Return (X, Y) of the center of cell containing provided text 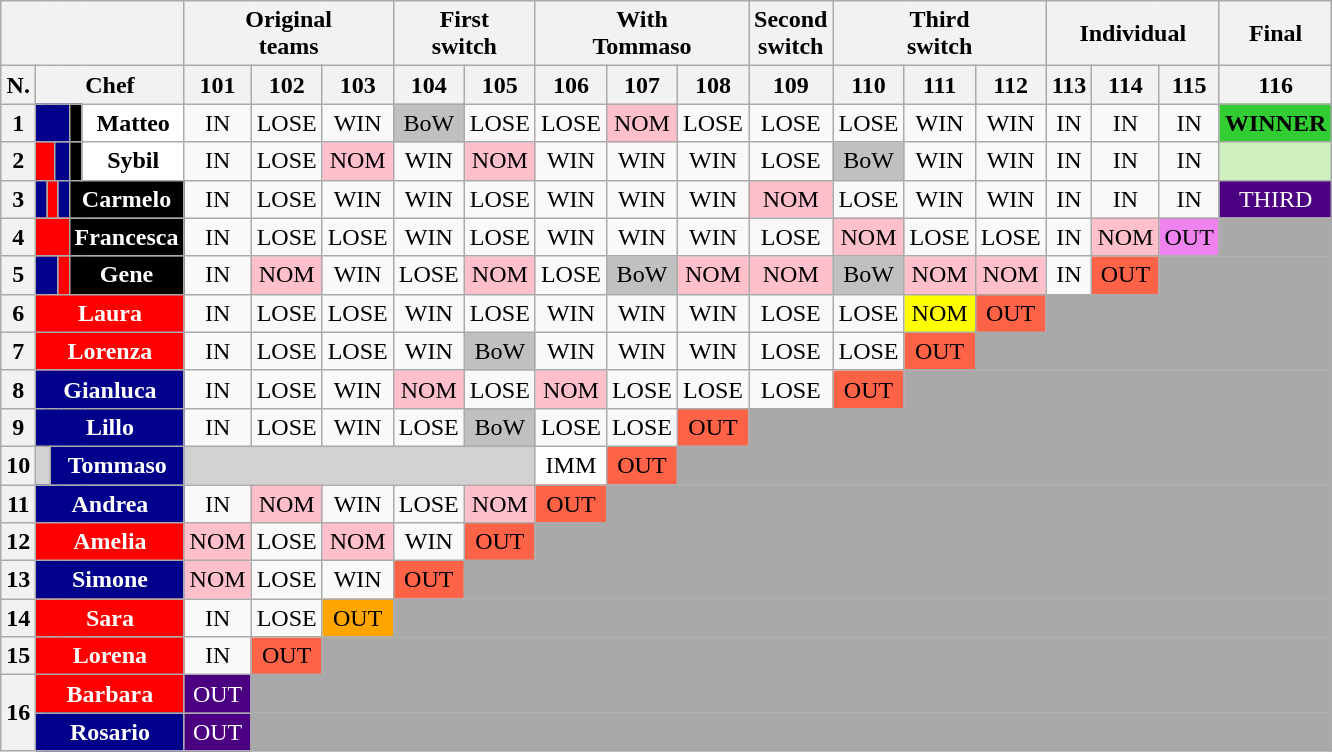
Matteo (133, 123)
6 (18, 313)
10 (18, 465)
101 (218, 85)
Lorenza (110, 351)
Francesca (126, 237)
Thirdswitch (940, 34)
Sara (110, 618)
112 (1010, 85)
WithTommaso (642, 34)
Individual (1132, 34)
8 (18, 389)
111 (940, 85)
Amelia (110, 542)
Tommaso (118, 465)
12 (18, 542)
104 (428, 85)
7 (18, 351)
115 (1189, 85)
Firstswitch (464, 34)
11 (18, 503)
103 (358, 85)
Lillo (110, 427)
106 (570, 85)
Gene (126, 275)
102 (286, 85)
3 (18, 199)
105 (500, 85)
THIRD (1275, 199)
1 (18, 123)
2 (18, 161)
N. (18, 85)
113 (1069, 85)
5 (18, 275)
4 (18, 237)
Secondswitch (791, 34)
9 (18, 427)
Lorena (110, 656)
15 (18, 656)
114 (1126, 85)
Sybil (133, 161)
Simone (110, 580)
Originalteams (288, 34)
Andrea (110, 503)
110 (868, 85)
14 (18, 618)
IMM (570, 465)
Carmelo (126, 199)
Rosario (110, 732)
WINNER (1275, 123)
13 (18, 580)
Barbara (110, 694)
109 (791, 85)
108 (712, 85)
116 (1275, 85)
Gianluca (110, 389)
Chef (110, 85)
16 (18, 713)
Final (1275, 34)
Laura (110, 313)
107 (642, 85)
